Determine the (X, Y) coordinate at the center of the cell enclosing the given text.  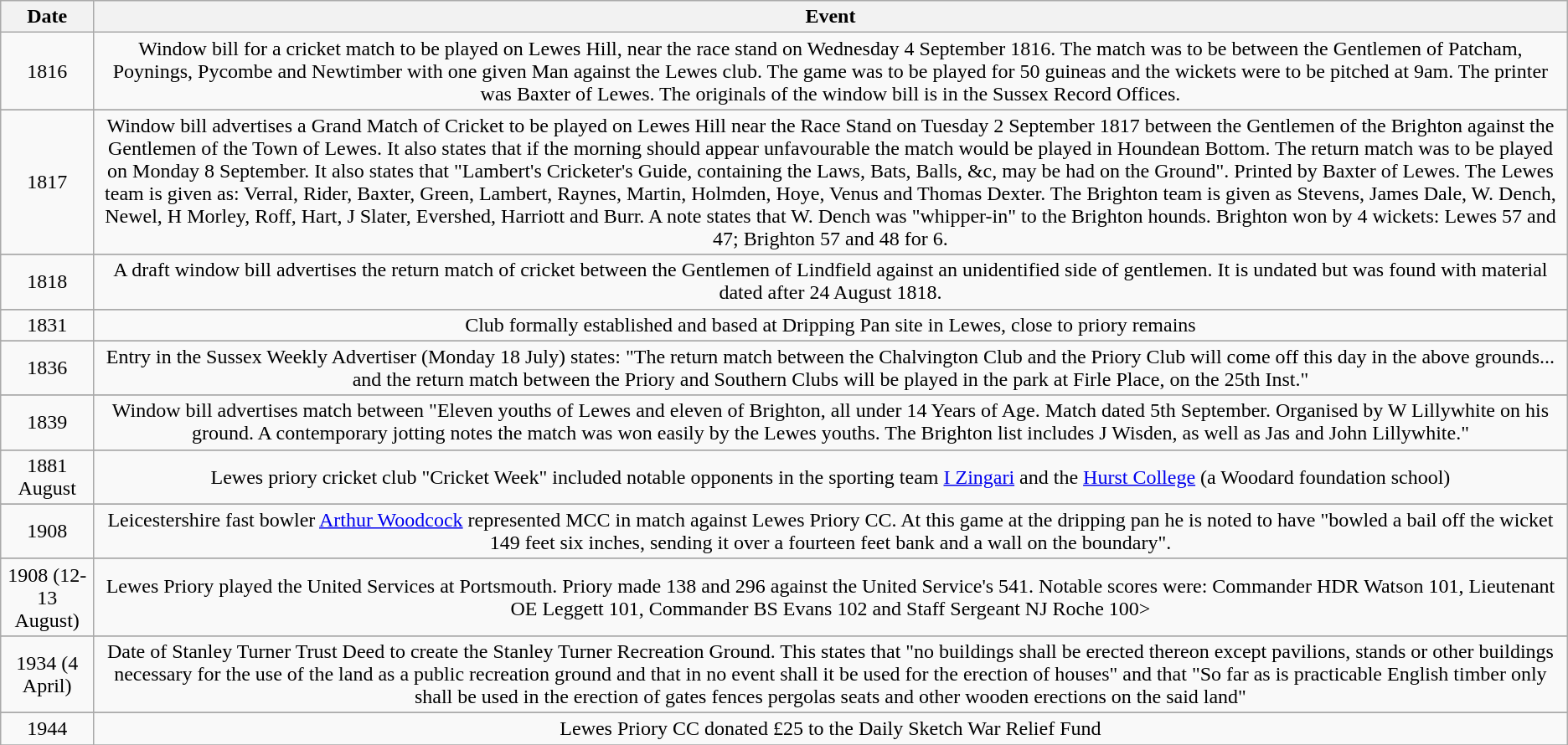
Lewes Priory CC donated £25 to the Daily Sketch War Relief Fund (831, 728)
1831 (47, 325)
Date (47, 17)
1836 (47, 368)
1881 August (47, 477)
Club formally established and based at Dripping Pan site in Lewes, close to priory remains (831, 325)
1817 (47, 182)
1818 (47, 281)
1944 (47, 728)
1816 (47, 71)
1908 (12-13 August) (47, 597)
1908 (47, 531)
1934 (4 April) (47, 674)
Event (831, 17)
1839 (47, 422)
